Output the (x, y) coordinate of the center of the cell containing the given text.  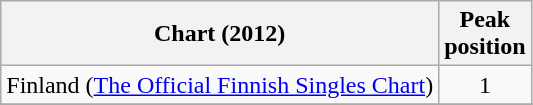
1 (485, 85)
Peakposition (485, 34)
Chart (2012) (220, 34)
Finland (The Official Finnish Singles Chart) (220, 85)
